Determine the (x, y) coordinate at the center of the cell enclosing the given text.  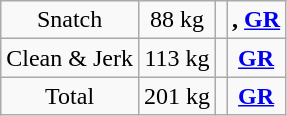
, GR (256, 20)
Clean & Jerk (70, 58)
Snatch (70, 20)
88 kg (176, 20)
Total (70, 96)
201 kg (176, 96)
113 kg (176, 58)
